Return (x, y) of the center of cell containing provided text 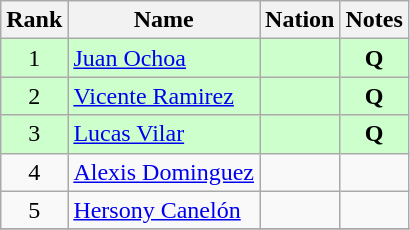
Hersony Canelón (164, 210)
Nation (300, 20)
Name (164, 20)
Lucas Vilar (164, 134)
Vicente Ramirez (164, 96)
Notes (374, 20)
Juan Ochoa (164, 58)
2 (34, 96)
5 (34, 210)
1 (34, 58)
Alexis Dominguez (164, 172)
4 (34, 172)
Rank (34, 20)
3 (34, 134)
